Return the (X, Y) coordinate for the center point of the cell that contains the specified text.  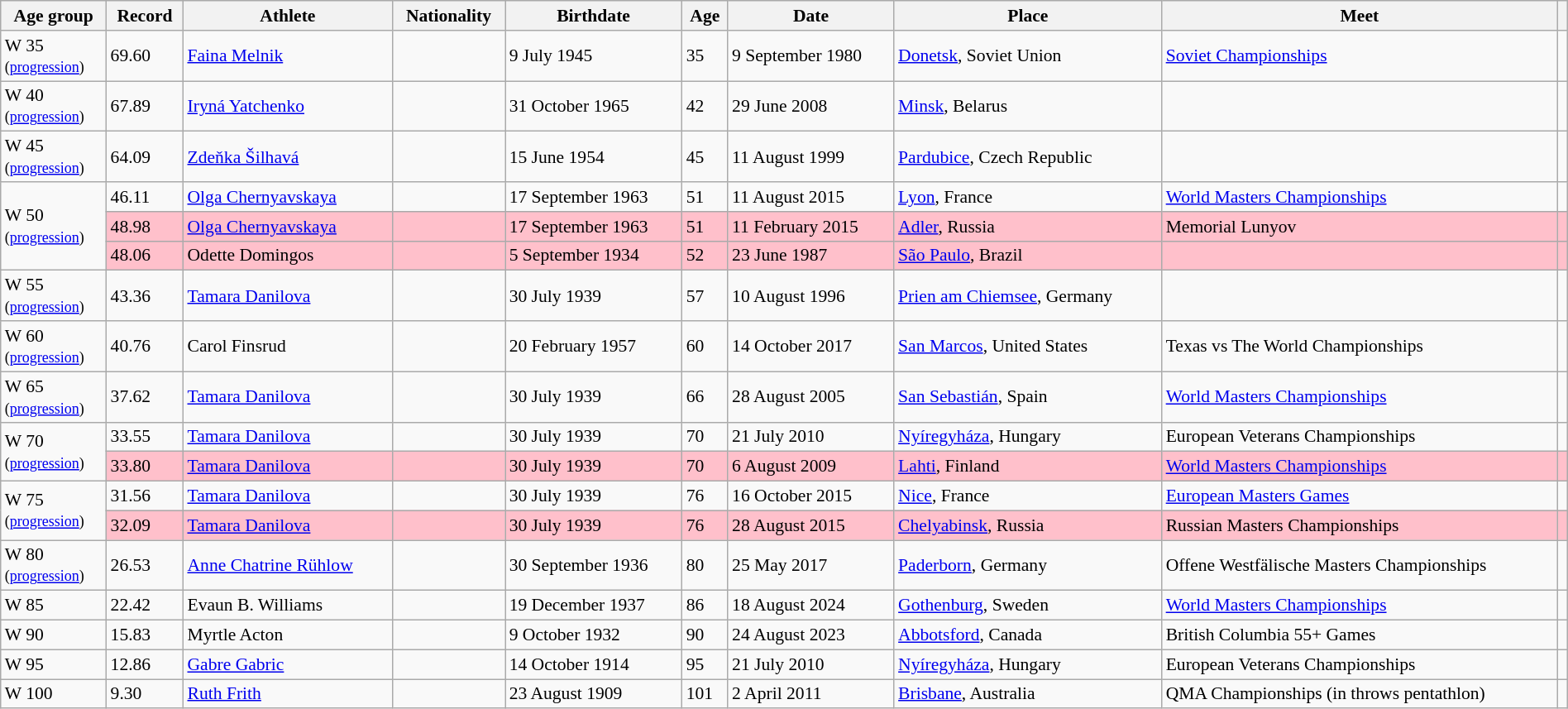
Pardubice, Czech Republic (1028, 157)
Chelyabinsk, Russia (1028, 525)
16 October 2015 (810, 496)
66 (705, 397)
San Sebastián, Spain (1028, 397)
W 55 (progression) (54, 296)
Date (810, 16)
Athlete (288, 16)
Brisbane, Australia (1028, 694)
W 45 (progression) (54, 157)
QMA Championships (in throws pentathlon) (1360, 694)
W 70 (progression) (54, 452)
Minsk, Belarus (1028, 106)
Abbotsford, Canada (1028, 635)
Record (146, 16)
46.11 (146, 197)
101 (705, 694)
32.09 (146, 525)
Adler, Russia (1028, 227)
São Paulo, Brazil (1028, 256)
90 (705, 635)
Evaun B. Williams (288, 606)
Lyon, France (1028, 197)
28 August 2005 (810, 397)
26.53 (146, 566)
31.56 (146, 496)
Gabre Gabric (288, 664)
Soviet Championships (1360, 56)
15 June 1954 (594, 157)
37.62 (146, 397)
W 90 (54, 635)
29 June 2008 (810, 106)
Paderborn, Germany (1028, 566)
40.76 (146, 346)
Birthdate (594, 16)
23 August 1909 (594, 694)
Offene Westfälische Masters Championships (1360, 566)
Place (1028, 16)
Gothenburg, Sweden (1028, 606)
9 October 1932 (594, 635)
33.80 (146, 467)
33.55 (146, 437)
95 (705, 664)
15.83 (146, 635)
45 (705, 157)
86 (705, 606)
Anne Chatrine Rühlow (288, 566)
Nationality (448, 16)
48.06 (146, 256)
14 October 1914 (594, 664)
60 (705, 346)
Nice, France (1028, 496)
W 95 (54, 664)
W 75 (progression) (54, 511)
Lahti, Finland (1028, 467)
48.98 (146, 227)
80 (705, 566)
69.60 (146, 56)
Meet (1360, 16)
42 (705, 106)
W 80 (progression) (54, 566)
9 September 1980 (810, 56)
San Marcos, United States (1028, 346)
12.86 (146, 664)
Odette Domingos (288, 256)
64.09 (146, 157)
6 August 2009 (810, 467)
23 June 1987 (810, 256)
Prien am Chiemsee, Germany (1028, 296)
W 100 (54, 694)
Texas vs The World Championships (1360, 346)
Faina Melnik (288, 56)
20 February 1957 (594, 346)
Age (705, 16)
31 October 1965 (594, 106)
9.30 (146, 694)
11 August 2015 (810, 197)
52 (705, 256)
W 35 (progression) (54, 56)
11 August 1999 (810, 157)
European Masters Games (1360, 496)
British Columbia 55+ Games (1360, 635)
5 September 1934 (594, 256)
11 February 2015 (810, 227)
24 August 2023 (810, 635)
Age group (54, 16)
Iryná Yatchenko (288, 106)
9 July 1945 (594, 56)
25 May 2017 (810, 566)
Memorial Lunyov (1360, 227)
Russian Masters Championships (1360, 525)
Myrtle Acton (288, 635)
Donetsk, Soviet Union (1028, 56)
W 85 (54, 606)
10 August 1996 (810, 296)
67.89 (146, 106)
57 (705, 296)
14 October 2017 (810, 346)
30 September 1936 (594, 566)
19 December 1937 (594, 606)
18 August 2024 (810, 606)
43.36 (146, 296)
W 50 (progression) (54, 227)
W 60 (progression) (54, 346)
Zdeňka Šilhavá (288, 157)
22.42 (146, 606)
W 40 (progression) (54, 106)
28 August 2015 (810, 525)
Carol Finsrud (288, 346)
Ruth Frith (288, 694)
W 65 (progression) (54, 397)
2 April 2011 (810, 694)
35 (705, 56)
